Locate the cell with the specified text and output its [X, Y] center coordinate. 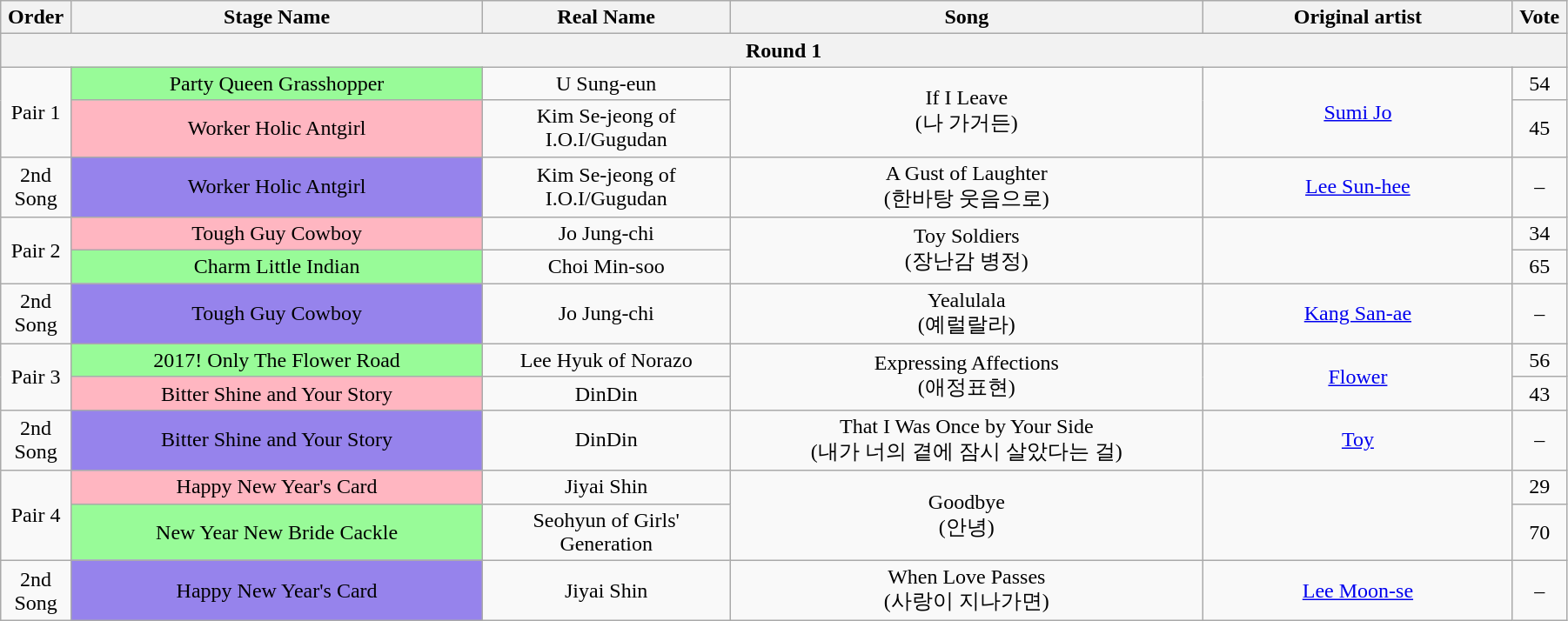
Party Queen Grasshopper [277, 83]
Kang San-ae [1357, 314]
Lee Hyuk of Norazo [606, 360]
34 [1540, 234]
Flower [1357, 377]
Goodbye(안녕) [967, 515]
Lee Moon-se [1357, 591]
Pair 4 [37, 515]
Original artist [1357, 17]
New Year New Bride Cackle [277, 532]
70 [1540, 532]
2017! Only The Flower Road [277, 360]
Yealulala(예럴랄라) [967, 314]
Vote [1540, 17]
Song [967, 17]
Charm Little Indian [277, 267]
Lee Sun-hee [1357, 187]
Expressing Affections(애정표현) [967, 377]
When Love Passes(사랑이 지나가면) [967, 591]
Toy Soldiers(장난감 병정) [967, 250]
Round 1 [784, 50]
Real Name [606, 17]
Stage Name [277, 17]
29 [1540, 487]
Choi Min-soo [606, 267]
Toy [1357, 440]
Sumi Jo [1357, 111]
45 [1540, 129]
That I Was Once by Your Side(내가 너의 곁에 잠시 살았다는 걸) [967, 440]
Pair 2 [37, 250]
43 [1540, 393]
If I Leave(나 가거든) [967, 111]
65 [1540, 267]
Order [37, 17]
54 [1540, 83]
Pair 1 [37, 111]
Pair 3 [37, 377]
56 [1540, 360]
A Gust of Laughter(한바탕 웃음으로) [967, 187]
U Sung-eun [606, 83]
Seohyun of Girls' Generation [606, 532]
